Provide the (x, y) coordinate of the cell's center where the given text is located.  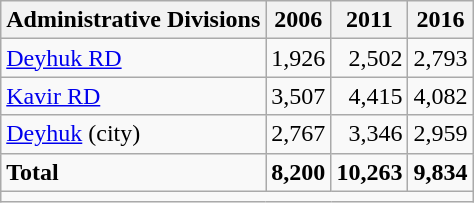
3,507 (298, 96)
Kavir RD (134, 96)
2006 (298, 20)
4,082 (440, 96)
Deyhuk (city) (134, 134)
2,502 (370, 58)
2011 (370, 20)
2,959 (440, 134)
2,767 (298, 134)
Administrative Divisions (134, 20)
8,200 (298, 172)
Deyhuk RD (134, 58)
9,834 (440, 172)
10,263 (370, 172)
3,346 (370, 134)
2016 (440, 20)
1,926 (298, 58)
4,415 (370, 96)
Total (134, 172)
2,793 (440, 58)
